Capture the cell that displays the provided text and extract its (x, y) central coordinate. 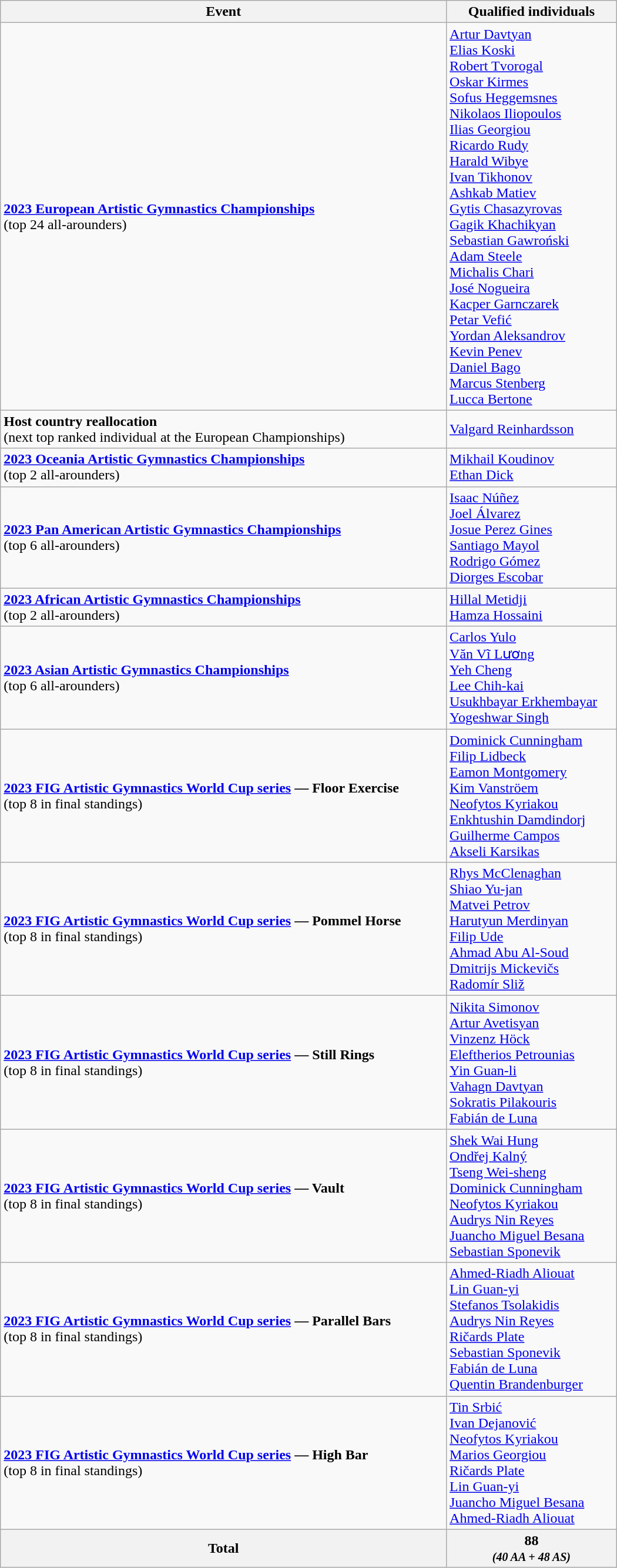
Carlos Yulo Văn Vĩ Lương Yeh Cheng Lee Chih-kai Usukhbayar Erkhembayar Yogeshwar Singh (532, 678)
2023 European Artistic Gymnastics Championships(top 24 all-arounders) (223, 216)
Isaac Núñez Joel Álvarez Josue Perez Gines Santiago Mayol Rodrigo Gómez Diorges Escobar (532, 537)
Tin Srbić Ivan Dejanović Neofytos Kyriakou Marios Georgiou Ričards Plate Lin Guan-yi Juancho Miguel Besana Ahmed-Riadh Aliouat (532, 1463)
88 (40 AA + 48 AS) (532, 1549)
Nikita Simonov Artur Avetisyan Vinzenz Höck Eleftherios Petrounias Yin Guan-li Vahagn Davtyan Sokratis Pilakouris Fabián de Luna (532, 1062)
Event (223, 12)
2023 FIG Artistic Gymnastics World Cup series — Floor Exercise (top 8 in final standings) (223, 795)
2023 FIG Artistic Gymnastics World Cup series — High Bar (top 8 in final standings) (223, 1463)
Host country reallocation(next top ranked individual at the European Championships) (223, 429)
Total (223, 1549)
2023 FIG Artistic Gymnastics World Cup series — Pommel Horse (top 8 in final standings) (223, 929)
Qualified individuals (532, 12)
2023 Pan American Artistic Gymnastics Championships(top 6 all-arounders) (223, 537)
2023 FIG Artistic Gymnastics World Cup series — Still Rings (top 8 in final standings) (223, 1062)
2023 Asian Artistic Gymnastics Championships(top 6 all-arounders) (223, 678)
2023 FIG Artistic Gymnastics World Cup series — Parallel Bars (top 8 in final standings) (223, 1329)
2023 Oceania Artistic Gymnastics Championships(top 2 all-arounders) (223, 468)
Dominick Cunningham Filip Lidbeck Eamon Montgomery Kim Vanströem Neofytos Kyriakou Enkhtushin Damdindorj Guilherme Campos Akseli Karsikas (532, 795)
Ahmed-Riadh Aliouat Lin Guan-yi Stefanos Tsolakidis Audrys Nin Reyes Ričards Plate Sebastian Sponevik Fabián de Luna Quentin Brandenburger (532, 1329)
Valgard Reinhardsson (532, 429)
2023 African Artistic Gymnastics Championships(top 2 all-arounders) (223, 607)
Rhys McClenaghan Shiao Yu-jan Matvei Petrov Harutyun Merdinyan Filip Ude Ahmad Abu Al-Soud Dmitrijs Mickevičs Radomír Sliž (532, 929)
Shek Wai Hung Ondřej Kalný Tseng Wei-sheng Dominick Cunningham Neofytos Kyriakou Audrys Nin Reyes Juancho Miguel Besana Sebastian Sponevik (532, 1196)
2023 FIG Artistic Gymnastics World Cup series — Vault (top 8 in final standings) (223, 1196)
Mikhail Koudinov Ethan Dick (532, 468)
Hillal Metidji Hamza Hossaini (532, 607)
